Search for the cell housing the specified text and yield its [X, Y] center coordinate. 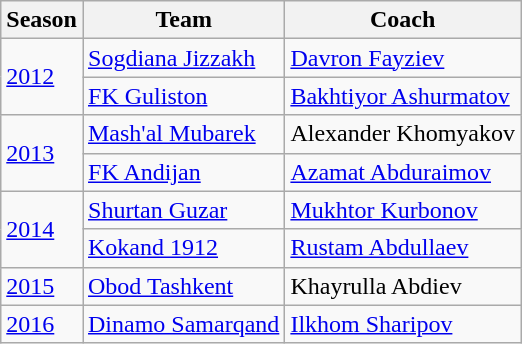
2013 [42, 153]
Mash'al Mubarek [183, 134]
Dinamo Samarqand [183, 324]
Khayrulla Abdiev [403, 286]
Bakhtiyor Ashurmatov [403, 96]
Mukhtor Kurbonov [403, 210]
Alexander Khomyakov [403, 134]
Rustam Abdullaev [403, 248]
FK Andijan [183, 172]
Coach [403, 20]
Season [42, 20]
Shurtan Guzar [183, 210]
Team [183, 20]
Davron Fayziev [403, 58]
Kokand 1912 [183, 248]
2014 [42, 229]
2016 [42, 324]
2015 [42, 286]
Azamat Abduraimov [403, 172]
2012 [42, 77]
Obod Tashkent [183, 286]
Sogdiana Jizzakh [183, 58]
Ilkhom Sharipov [403, 324]
FK Guliston [183, 96]
